Detect which cell encompasses the target text, then output its [x, y] center coordinate. 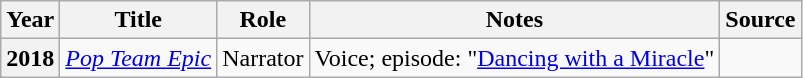
Pop Team Epic [138, 58]
Source [760, 20]
2018 [30, 58]
Narrator [263, 58]
Title [138, 20]
Voice; episode: "Dancing with a Miracle" [514, 58]
Notes [514, 20]
Year [30, 20]
Role [263, 20]
